From the cell containing the given text, extract its center point as (x, y) coordinate. 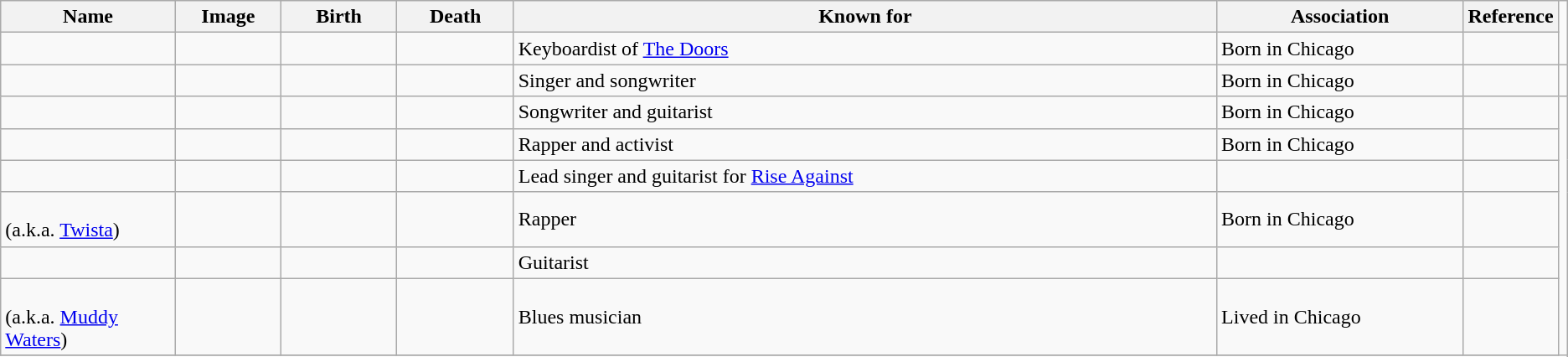
Keyboardist of The Doors (864, 49)
Blues musician (864, 317)
Reference (1511, 17)
Lead singer and guitarist for Rise Against (864, 176)
Songwriter and guitarist (864, 112)
Rapper (864, 220)
Image (228, 17)
Association (1340, 17)
Birth (338, 17)
Death (456, 17)
Guitarist (864, 262)
Known for (864, 17)
Lived in Chicago (1340, 317)
(a.k.a. Muddy Waters) (89, 317)
(a.k.a. Twista) (89, 220)
Singer and songwriter (864, 80)
Name (89, 17)
Rapper and activist (864, 144)
